Capture the cell that displays the provided text and extract its (x, y) central coordinate. 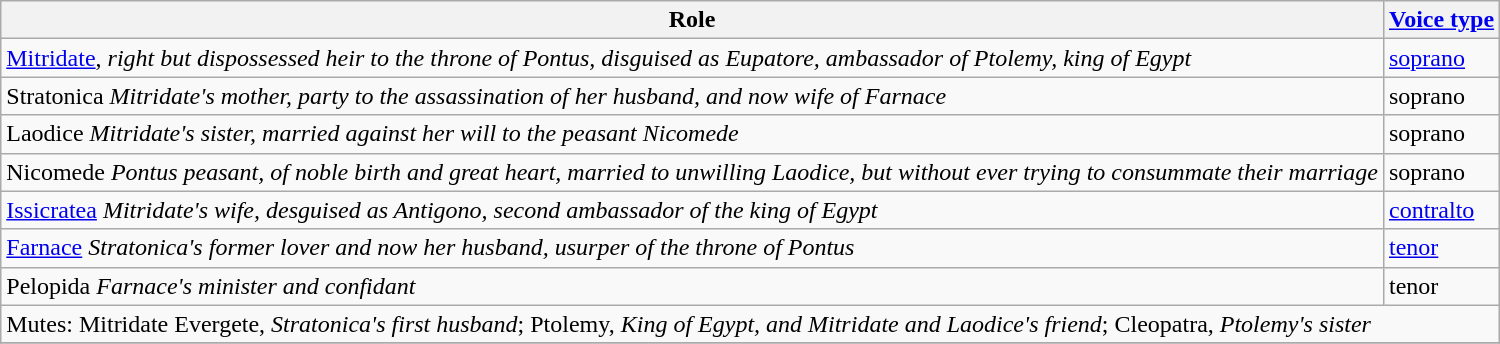
Issicratea Mitridate's wife, desguised as Antigono, second ambassador of the king of Egypt (692, 210)
Laodice Mitridate's sister, married against her will to the peasant Nicomede (692, 134)
Pelopida Farnace's minister and confidant (692, 286)
Farnace Stratonica's former lover and now her husband, usurper of the throne of Pontus (692, 248)
Mitridate, right but dispossessed heir to the throne of Pontus, disguised as Eupatore, ambassador of Ptolemy, king of Egypt (692, 58)
Role (692, 20)
Stratonica Mitridate's mother, party to the assassination of her husband, and now wife of Farnace (692, 96)
Nicomede Pontus peasant, of noble birth and great heart, married to unwilling Laodice, but without ever trying to consummate their marriage (692, 172)
Mutes: Mitridate Evergete, Stratonica's first husband; Ptolemy, King of Egypt, and Mitridate and Laodice's friend; Cleopatra, Ptolemy's sister (750, 324)
Voice type (1441, 20)
contralto (1441, 210)
